Return the (x, y) coordinate for the center point of the cell that contains the specified text.  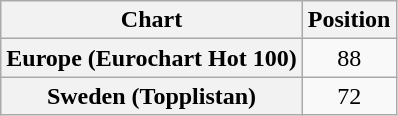
72 (349, 96)
Europe (Eurochart Hot 100) (152, 58)
Chart (152, 20)
Position (349, 20)
88 (349, 58)
Sweden (Topplistan) (152, 96)
